Search for the cell housing the specified text and yield its (X, Y) center coordinate. 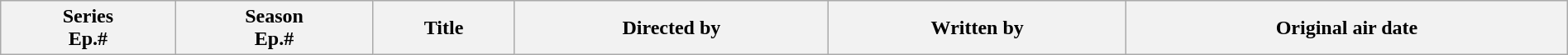
Title (443, 28)
Directed by (672, 28)
SeriesEp.# (88, 28)
Original air date (1347, 28)
Written by (978, 28)
SeasonEp.# (275, 28)
